Return the (X, Y) coordinate for the center point of the cell that contains the specified text.  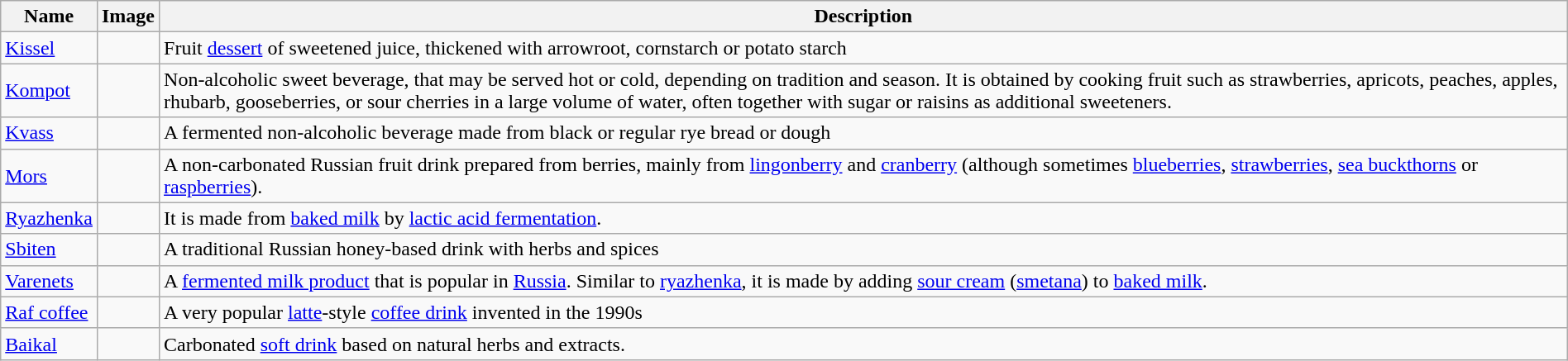
It is made from baked milk by lactic acid fermentation. (863, 218)
A fermented milk product that is popular in Russia. Similar to ryazhenka, it is made by adding sour cream (smetana) to baked milk. (863, 281)
Description (863, 17)
Fruit dessert of sweetened juice, thickened with arrowroot, cornstarch or potato starch (863, 48)
Ryazhenka (50, 218)
A very popular latte-style coffee drink invented in the 1990s (863, 312)
Mors (50, 175)
A traditional Russian honey-based drink with herbs and spices (863, 249)
Carbonated soft drink based on natural herbs and extracts. (863, 344)
Sbiten (50, 249)
Raf coffee (50, 312)
Image (127, 17)
Baikal (50, 344)
A fermented non-alcoholic beverage made from black or regular rye bread or dough (863, 133)
Name (50, 17)
Kissel (50, 48)
Varenets (50, 281)
Kompot (50, 91)
Kvass (50, 133)
